Provide the (x, y) coordinate of the cell's center where the given text is located.  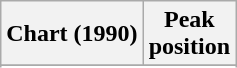
Chart (1990) (72, 34)
Peak position (189, 34)
